Detect which cell encompasses the target text, then output its [x, y] center coordinate. 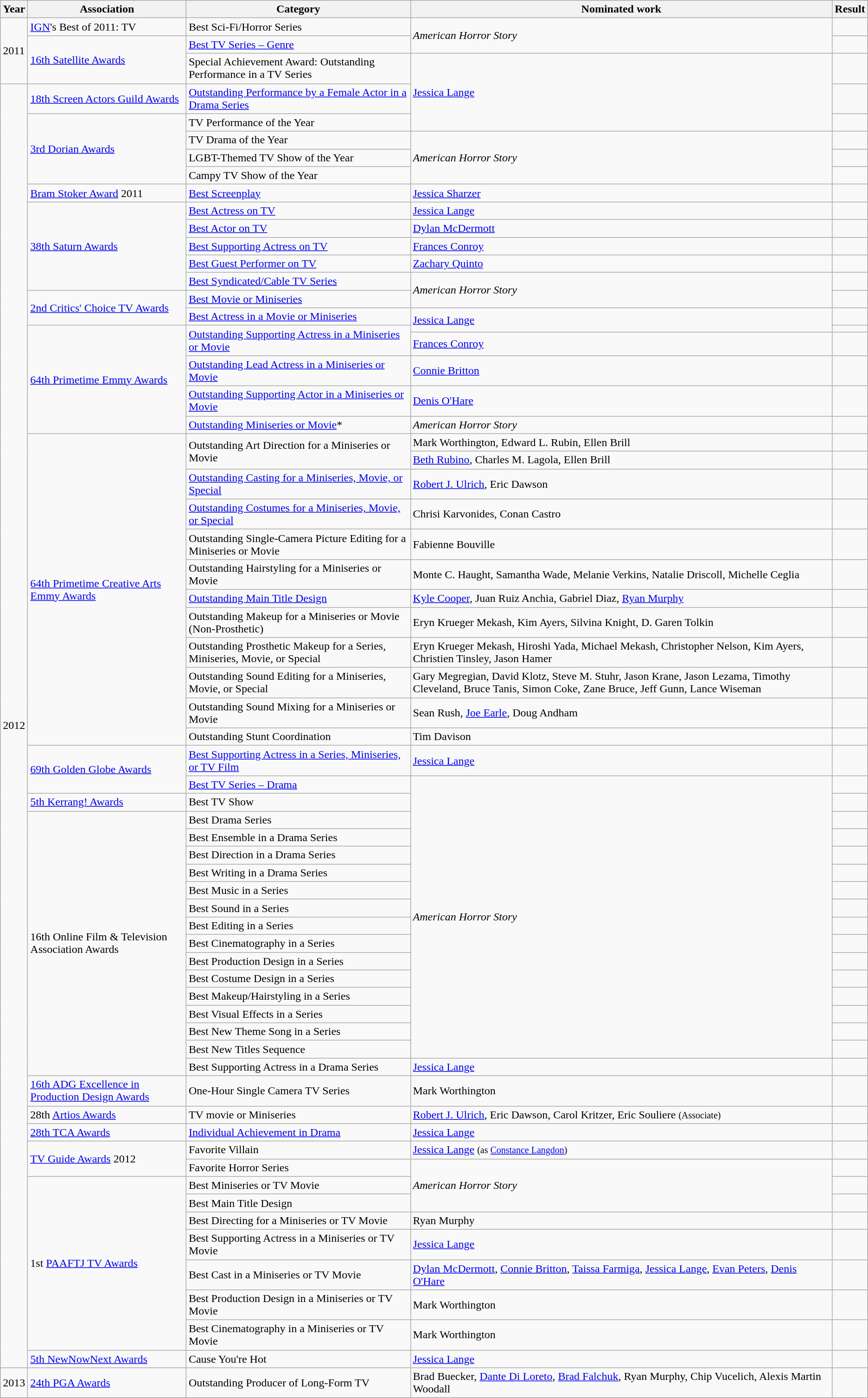
Best Supporting Actress in a Series, Miniseries, or TV Film [298, 760]
Best New Theme Song in a Series [298, 1032]
Best Visual Effects in a Series [298, 1014]
Kyle Cooper, Juan Ruiz Anchia, Gabriel Diaz, Ryan Murphy [621, 598]
64th Primetime Creative Arts Emmy Awards [107, 590]
Best Syndicated/Cable TV Series [298, 281]
Best Main Title Design [298, 1203]
Connie Britton [621, 371]
Campy TV Show of the Year [298, 175]
Mark Worthington, Edward L. Rubin, Ellen Brill [621, 442]
5th Kerrang! Awards [107, 802]
Best Costume Design in a Series [298, 979]
Brad Buecker, Dante Di Loreto, Brad Falchuk, Ryan Murphy, Chip Vucelich, Alexis Martin Woodall [621, 1383]
Outstanding Hairstyling for a Miniseries or Movie [298, 574]
Best Miniseries or TV Movie [298, 1185]
Outstanding Supporting Actor in a Miniseries or Movie [298, 401]
Eryn Krueger Mekash, Kim Ayers, Silvina Knight, D. Garen Tolkin [621, 622]
Best Guest Performer on TV [298, 264]
Outstanding Main Title Design [298, 598]
Best Cinematography in a Series [298, 943]
Nominated work [621, 9]
IGN's Best of 2011: TV [107, 27]
16th Satellite Awards [107, 59]
Eryn Krueger Mekash, Hiroshi Yada, Michael Mekash, Christopher Nelson, Kim Ayers, Christien Tinsley, Jason Hamer [621, 653]
Best Supporting Actress on TV [298, 246]
Denis O'Hare [621, 401]
Special Achievement Award: Outstanding Performance in a TV Series [298, 69]
28th Artios Awards [107, 1115]
Association [107, 9]
Category [298, 9]
Individual Achievement in Drama [298, 1132]
Outstanding Performance by a Female Actor in a Drama Series [298, 98]
Best Sci-Fi/Horror Series [298, 27]
Best New Titles Sequence [298, 1049]
Best TV Series – Genre [298, 45]
TV Performance of the Year [298, 122]
3rd Dorian Awards [107, 149]
1st PAAFTJ TV Awards [107, 1263]
TV movie or Miniseries [298, 1115]
Best Actor on TV [298, 228]
Dylan McDermott, Connie Britton, Taissa Farmiga, Jessica Lange, Evan Peters, Denis O'Hare [621, 1274]
Best Directing for a Miniseries or TV Movie [298, 1220]
Outstanding Casting for a Miniseries, Movie, or Special [298, 484]
Best Actress in a Movie or Miniseries [298, 317]
28th TCA Awards [107, 1132]
Favorite Horror Series [298, 1168]
Outstanding Costumes for a Miniseries, Movie, or Special [298, 514]
Best Writing in a Drama Series [298, 873]
Outstanding Sound Editing for a Miniseries, Movie, or Special [298, 683]
Robert J. Ulrich, Eric Dawson [621, 484]
Outstanding Lead Actress in a Miniseries or Movie [298, 371]
69th Golden Globe Awards [107, 770]
Best Supporting Actress in a Miniseries or TV Movie [298, 1245]
Cause You're Hot [298, 1359]
2nd Critics' Choice TV Awards [107, 308]
16th Online Film & Television Association Awards [107, 943]
LGBT-Themed TV Show of the Year [298, 158]
Favorite Villain [298, 1150]
Best Makeup/Hairstyling in a Series [298, 996]
64th Primetime Emmy Awards [107, 379]
Jessica Lange (as Constance Langdon) [621, 1150]
5th NewNowNext Awards [107, 1359]
2012 [14, 726]
Best Music in a Series [298, 890]
Dylan McDermott [621, 228]
Jessica Sharzer [621, 193]
Best Drama Series [298, 820]
TV Drama of the Year [298, 140]
24th PGA Awards [107, 1383]
16th ADG Excellence in Production Design Awards [107, 1091]
Best Cast in a Miniseries or TV Movie [298, 1274]
Best Ensemble in a Drama Series [298, 837]
Best Direction in a Drama Series [298, 855]
Best Movie or Miniseries [298, 299]
Best Production Design in a Miniseries or TV Movie [298, 1305]
Bram Stoker Award 2011 [107, 193]
Outstanding Sound Mixing for a Miniseries or Movie [298, 713]
Outstanding Single-Camera Picture Editing for a Miniseries or Movie [298, 544]
Outstanding Art Direction for a Miniseries or Movie [298, 451]
Outstanding Miniseries or Movie* [298, 425]
Outstanding Prosthetic Makeup for a Series, Miniseries, Movie, or Special [298, 653]
Outstanding Producer of Long-Form TV [298, 1383]
Fabienne Bouville [621, 544]
Best Actress on TV [298, 211]
Best Editing in a Series [298, 926]
Outstanding Stunt Coordination [298, 737]
38th Saturn Awards [107, 246]
Monte C. Haught, Samantha Wade, Melanie Verkins, Natalie Driscoll, Michelle Ceglia [621, 574]
One-Hour Single Camera TV Series [298, 1091]
Outstanding Makeup for a Miniseries or Movie (Non-Prosthetic) [298, 622]
Beth Rubino, Charles M. Lagola, Ellen Brill [621, 460]
2013 [14, 1383]
2011 [14, 51]
TV Guide Awards 2012 [107, 1159]
Ryan Murphy [621, 1220]
Best Sound in a Series [298, 908]
Best Production Design in a Series [298, 961]
Zachary Quinto [621, 264]
Sean Rush, Joe Earle, Doug Andham [621, 713]
Result [850, 9]
Tim Davison [621, 737]
Robert J. Ulrich, Eric Dawson, Carol Kritzer, Eric Souliere (Associate) [621, 1115]
Best Cinematography in a Miniseries or TV Movie [298, 1335]
Chrisi Karvonides, Conan Castro [621, 514]
18th Screen Actors Guild Awards [107, 98]
Best TV Show [298, 802]
Best Supporting Actress in a Drama Series [298, 1067]
Year [14, 9]
Best TV Series – Drama [298, 785]
Best Screenplay [298, 193]
Outstanding Supporting Actress in a Miniseries or Movie [298, 340]
